Return (X, Y) of the center of cell containing provided text 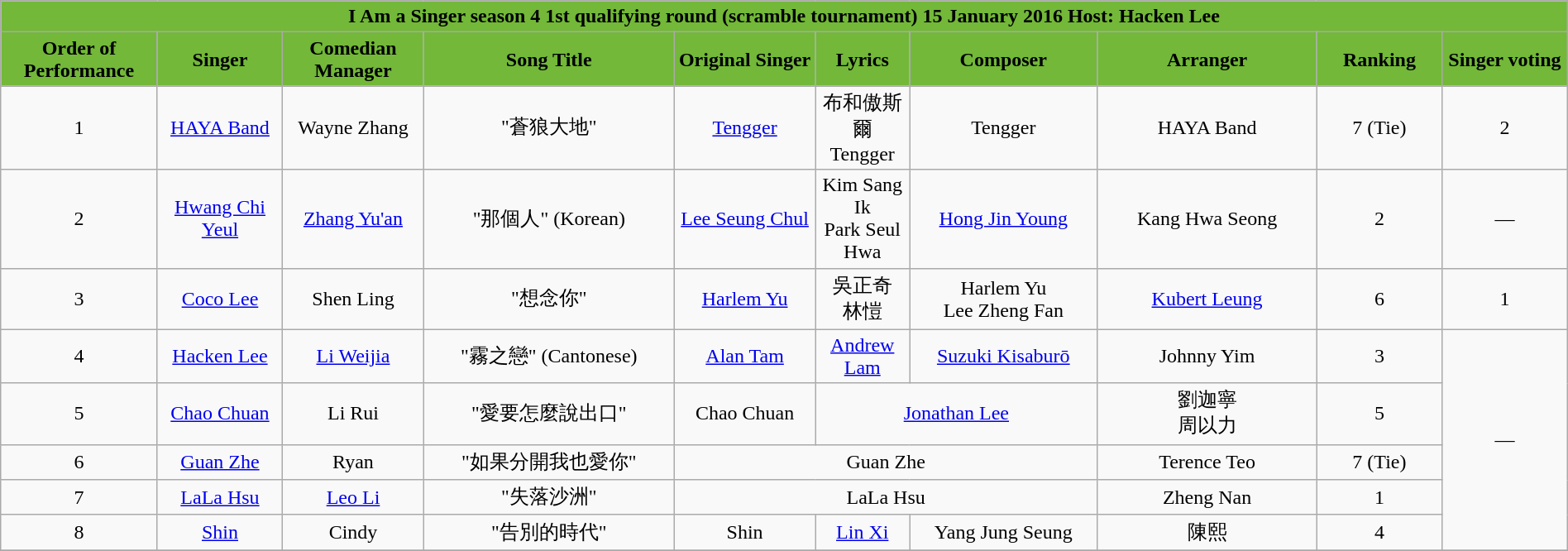
Li Rui (353, 414)
Shen Ling (353, 299)
Hwang Chi Yeul (220, 218)
"如果分開我也愛你" (549, 462)
"愛要怎麼說出口" (549, 414)
"霧之戀" (Cantonese) (549, 356)
Original Singer (744, 60)
Suzuki Kisaburō (1004, 356)
Singer (220, 60)
Terence Teo (1207, 462)
"告別的時代" (549, 533)
Lyrics (863, 60)
Zhang Yu'an (353, 218)
7 (79, 498)
Kim Sang IkPark Seul Hwa (863, 218)
Kang Hwa Seong (1207, 218)
Kubert Leung (1207, 299)
I Am a Singer season 4 1st qualifying round (scramble tournament) 15 January 2016 Host: Hacken Lee (784, 17)
布和傲斯爾Tengger (863, 127)
Johnny Yim (1207, 356)
劉迦寧周以力 (1207, 414)
"蒼狼大地" (549, 127)
Hacken Lee (220, 356)
Arranger (1207, 60)
Composer (1004, 60)
Harlem Yu (744, 299)
Order of Performance (79, 60)
吳正奇林愷 (863, 299)
Yang Jung Seung (1004, 533)
Alan Tam (744, 356)
Lin Xi (863, 533)
"那個人" (Korean) (549, 218)
Song Title (549, 60)
Jonathan Lee (956, 414)
Li Weijia (353, 356)
Ryan (353, 462)
Singer voting (1505, 60)
"失落沙洲" (549, 498)
Lee Seung Chul (744, 218)
Comedian Manager (353, 60)
Cindy (353, 533)
Ranking (1379, 60)
Wayne Zhang (353, 127)
Leo Li (353, 498)
Hong Jin Young (1004, 218)
Andrew Lam (863, 356)
陳熙 (1207, 533)
Harlem YuLee Zheng Fan (1004, 299)
Zheng Nan (1207, 498)
8 (79, 533)
"想念你" (549, 299)
Coco Lee (220, 299)
